Identify which cell holds the provided text, then report its (x, y) central coordinate. 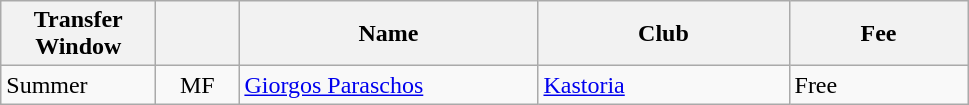
Giorgos Paraschos (388, 85)
Fee (878, 34)
Summer (78, 85)
Club (664, 34)
Transfer Window (78, 34)
MF (198, 85)
Free (878, 85)
Name (388, 34)
Kastoria (664, 85)
